From the cell containing the given text, extract its center point as [x, y] coordinate. 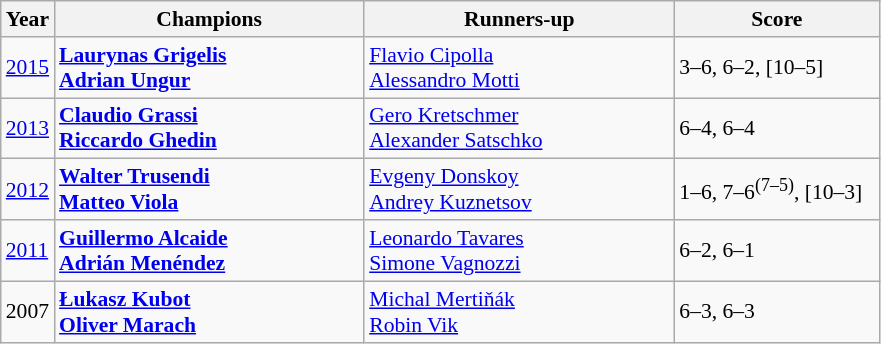
Evgeny Donskoy Andrey Kuznetsov [519, 190]
Champions [209, 19]
2013 [28, 128]
Runners-up [519, 19]
Laurynas Grigelis Adrian Ungur [209, 68]
2015 [28, 68]
Leonardo Tavares Simone Vagnozzi [519, 250]
2012 [28, 190]
Flavio Cipolla Alessandro Motti [519, 68]
Year [28, 19]
6–2, 6–1 [776, 250]
1–6, 7–6(7–5), [10–3] [776, 190]
3–6, 6–2, [10–5] [776, 68]
Walter Trusendi Matteo Viola [209, 190]
2011 [28, 250]
Łukasz Kubot Oliver Marach [209, 312]
Claudio Grassi Riccardo Ghedin [209, 128]
6–3, 6–3 [776, 312]
Guillermo Alcaide Adrián Menéndez [209, 250]
6–4, 6–4 [776, 128]
2007 [28, 312]
Gero Kretschmer Alexander Satschko [519, 128]
Michal Mertiňák Robin Vik [519, 312]
Score [776, 19]
